From the cell containing the given text, extract its center point as [X, Y] coordinate. 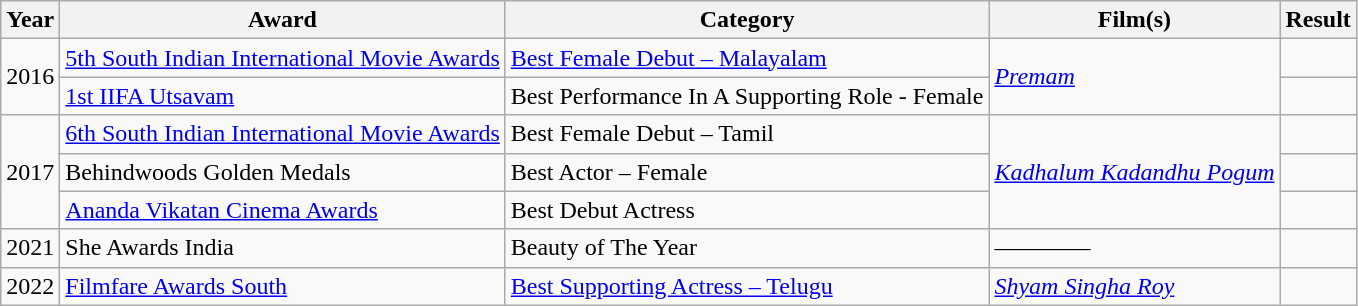
Beauty of The Year [747, 248]
Ananda Vikatan Cinema Awards [282, 210]
She Awards India [282, 248]
Behindwoods Golden Medals [282, 172]
1st IIFA Utsavam [282, 96]
Year [30, 20]
———— [1134, 248]
2021 [30, 248]
Category [747, 20]
6th South Indian International Movie Awards [282, 134]
Best Supporting Actress – Telugu [747, 286]
Filmfare Awards South [282, 286]
2022 [30, 286]
Best Debut Actress [747, 210]
Premam [1134, 77]
2017 [30, 172]
Result [1318, 20]
Film(s) [1134, 20]
Best Actor – Female [747, 172]
Kadhalum Kadandhu Pogum [1134, 172]
Award [282, 20]
Shyam Singha Roy [1134, 286]
Best Female Debut – Tamil [747, 134]
2016 [30, 77]
Best Performance In A Supporting Role - Female [747, 96]
5th South Indian International Movie Awards [282, 58]
Best Female Debut – Malayalam [747, 58]
